From the cell containing the given text, extract its center point as [x, y] coordinate. 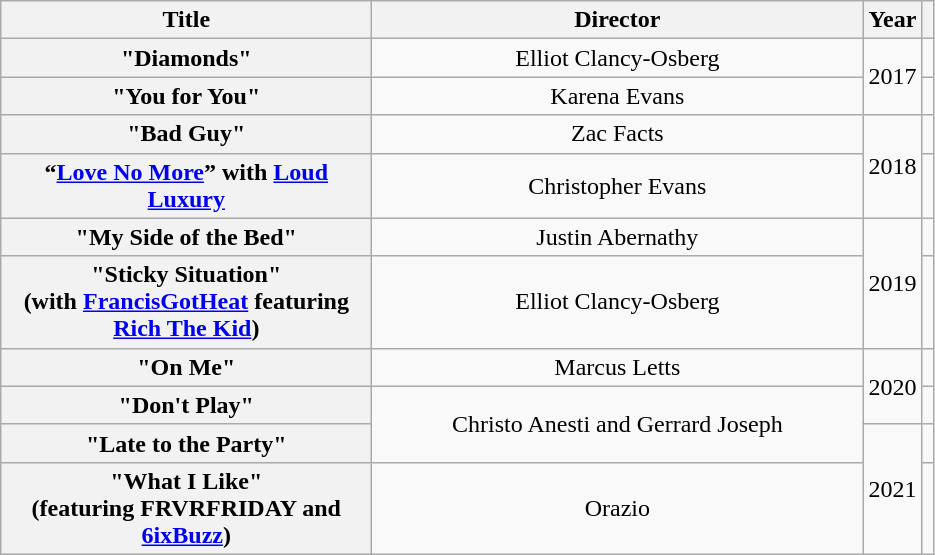
"Bad Guy" [186, 134]
Orazio [618, 508]
2020 [892, 386]
Zac Facts [618, 134]
"Don't Play" [186, 405]
Year [892, 20]
2018 [892, 166]
"You for You" [186, 96]
"Diamonds" [186, 58]
"My Side of the Bed" [186, 237]
Title [186, 20]
Justin Abernathy [618, 237]
Karena Evans [618, 96]
Christo Anesti and Gerrard Joseph [618, 424]
Director [618, 20]
"Late to the Party" [186, 443]
"What I Like"(featuring FRVRFRIDAY and 6ixBuzz) [186, 508]
Marcus Letts [618, 367]
2021 [892, 489]
"Sticky Situation"(with FrancisGotHeat featuring Rich The Kid) [186, 302]
"On Me" [186, 367]
2017 [892, 77]
“Love No More” with Loud Luxury [186, 186]
Christopher Evans [618, 186]
2019 [892, 283]
